Extract the (x, y) coordinate from the center of the cell holding the provided text.  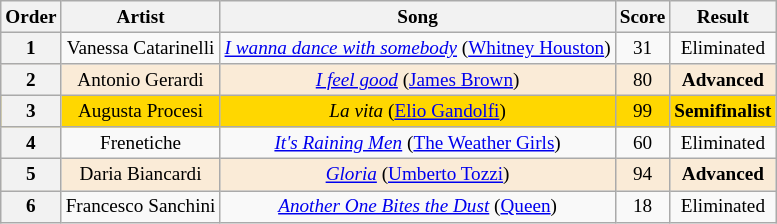
3 (31, 111)
99 (642, 111)
Francesco Sanchini (140, 206)
Antonio Gerardi (140, 80)
60 (642, 143)
18 (642, 206)
Vanessa Catarinelli (140, 48)
80 (642, 80)
1 (31, 48)
Artist (140, 17)
I wanna dance with somebody (Whitney Houston) (418, 48)
5 (31, 175)
It's Raining Men (The Weather Girls) (418, 143)
Frenetiche (140, 143)
Song (418, 17)
Gloria (Umberto Tozzi) (418, 175)
Daria Biancardi (140, 175)
Another One Bites the Dust (Queen) (418, 206)
Score (642, 17)
Result (723, 17)
La vita (Elio Gandolfi) (418, 111)
94 (642, 175)
Semifinalist (723, 111)
2 (31, 80)
I feel good (James Brown) (418, 80)
31 (642, 48)
Order (31, 17)
6 (31, 206)
Augusta Procesi (140, 111)
4 (31, 143)
